Provide the [x, y] coordinate of the cell's center where the given text is located.  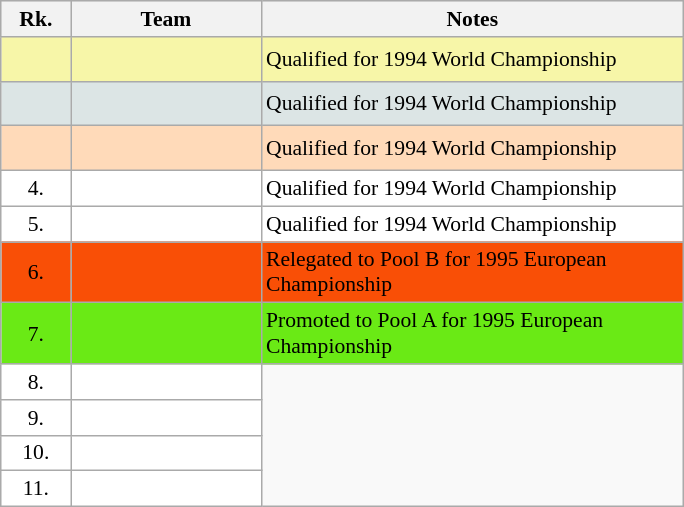
5. [36, 224]
Notes [472, 19]
7. [36, 334]
10. [36, 453]
Relegated to Pool B for 1995 European Championship [472, 272]
Promoted to Pool A for 1995 European Championship [472, 334]
11. [36, 489]
Rk. [36, 19]
Team [166, 19]
4. [36, 189]
8. [36, 382]
6. [36, 272]
9. [36, 418]
